Pinpoint the cell where the given text exists, returning its [x, y] midpoint coordinate. 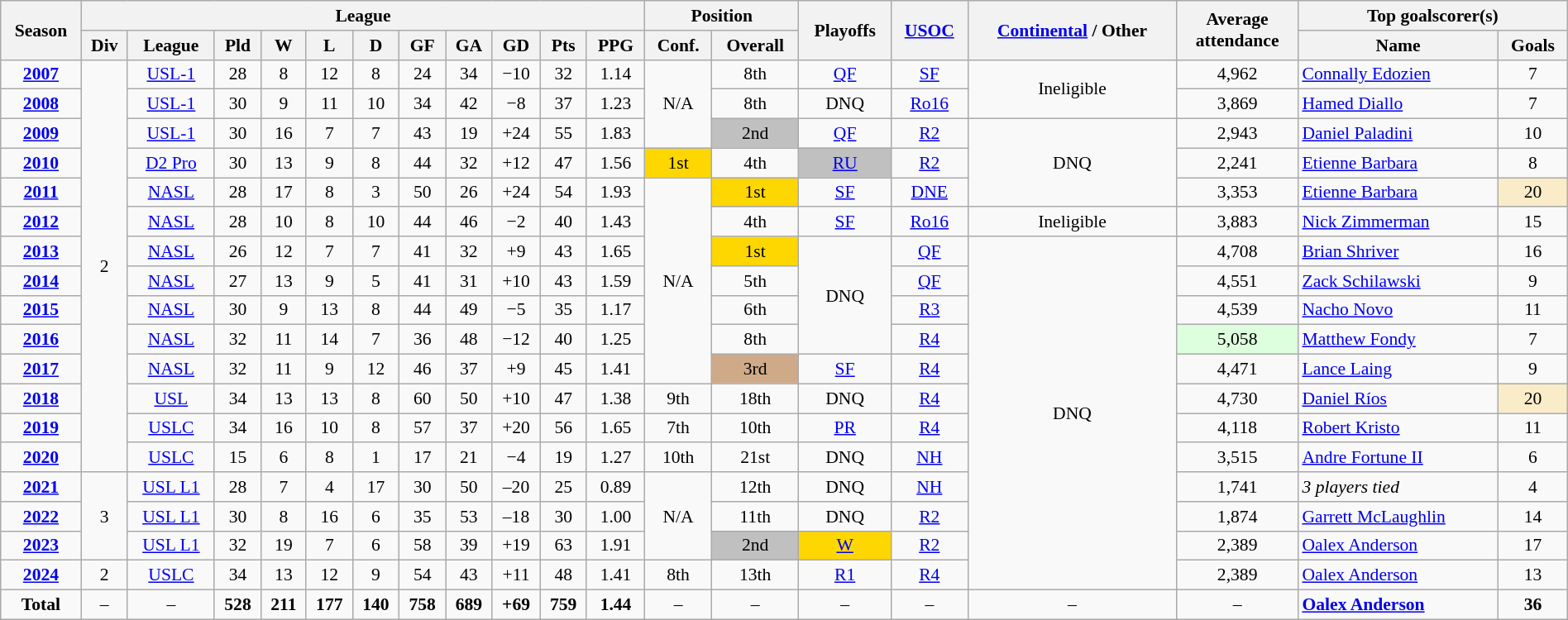
689 [469, 605]
L [329, 45]
−10 [516, 74]
1.43 [615, 222]
27 [237, 281]
7th [678, 428]
1 [375, 458]
2011 [41, 193]
Matthew Fondy [1398, 340]
58 [423, 546]
Nacho Novo [1398, 310]
13th [756, 575]
3,883 [1237, 222]
25 [563, 487]
24 [423, 74]
2009 [41, 134]
2015 [41, 310]
+12 [516, 163]
−4 [516, 458]
6th [756, 310]
60 [423, 398]
211 [284, 605]
PPG [615, 45]
RU [845, 163]
2019 [41, 428]
Total [41, 605]
Brian Shriver [1398, 251]
GD [516, 45]
1.23 [615, 104]
63 [563, 546]
1.27 [615, 458]
0.89 [615, 487]
2010 [41, 163]
21st [756, 458]
Overall [756, 45]
2,241 [1237, 163]
2008 [41, 104]
2012 [41, 222]
3,353 [1237, 193]
Daniel Paladini [1398, 134]
4,539 [1237, 310]
–18 [516, 517]
1.17 [615, 310]
9th [678, 398]
2023 [41, 546]
1.00 [615, 517]
Garrett McLaughlin [1398, 517]
528 [237, 605]
21 [469, 458]
57 [423, 428]
3,515 [1237, 458]
42 [469, 104]
D [375, 45]
Nick Zimmerman [1398, 222]
GA [469, 45]
3 players tied [1398, 487]
Hamed Diallo [1398, 104]
18th [756, 398]
12th [756, 487]
39 [469, 546]
2007 [41, 74]
49 [469, 310]
4,962 [1237, 74]
1,874 [1237, 517]
Season [41, 30]
Pld [237, 45]
PR [845, 428]
4,551 [1237, 281]
2017 [41, 370]
5,058 [1237, 340]
45 [563, 370]
Average attendance [1237, 30]
4,118 [1237, 428]
−8 [516, 104]
–20 [516, 487]
53 [469, 517]
2,943 [1237, 134]
−2 [516, 222]
2013 [41, 251]
1.25 [615, 340]
1.91 [615, 546]
DNE [930, 193]
Pts [563, 45]
Daniel Ríos [1398, 398]
Goals [1533, 45]
1.59 [615, 281]
Connally Edozien [1398, 74]
2024 [41, 575]
31 [469, 281]
Andre Fortune II [1398, 458]
GF [423, 45]
4,730 [1237, 398]
1.38 [615, 398]
1.14 [615, 74]
1.56 [615, 163]
2018 [41, 398]
Div [104, 45]
+11 [516, 575]
177 [329, 605]
−12 [516, 340]
1.93 [615, 193]
2016 [41, 340]
R3 [930, 310]
2020 [41, 458]
2014 [41, 281]
5 [375, 281]
1,741 [1237, 487]
Position [722, 16]
Lance Laing [1398, 370]
Top goalscorer(s) [1432, 16]
+19 [516, 546]
56 [563, 428]
USOC [930, 30]
4,708 [1237, 251]
2022 [41, 517]
−5 [516, 310]
3rd [756, 370]
55 [563, 134]
Robert Kristo [1398, 428]
USL [170, 398]
Conf. [678, 45]
Playoffs [845, 30]
+69 [516, 605]
5th [756, 281]
Continental / Other [1072, 30]
4,471 [1237, 370]
11th [756, 517]
Name [1398, 45]
140 [375, 605]
Zack Schilawski [1398, 281]
758 [423, 605]
759 [563, 605]
3,869 [1237, 104]
+20 [516, 428]
1.44 [615, 605]
2021 [41, 487]
D2 Pro [170, 163]
R1 [845, 575]
1.83 [615, 134]
